Extract the [x, y] coordinate from the center of the cell holding the provided text.  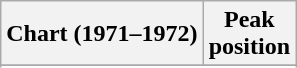
Chart (1971–1972) [102, 34]
Peakposition [249, 34]
